Search for the cell housing the specified text and yield its (x, y) center coordinate. 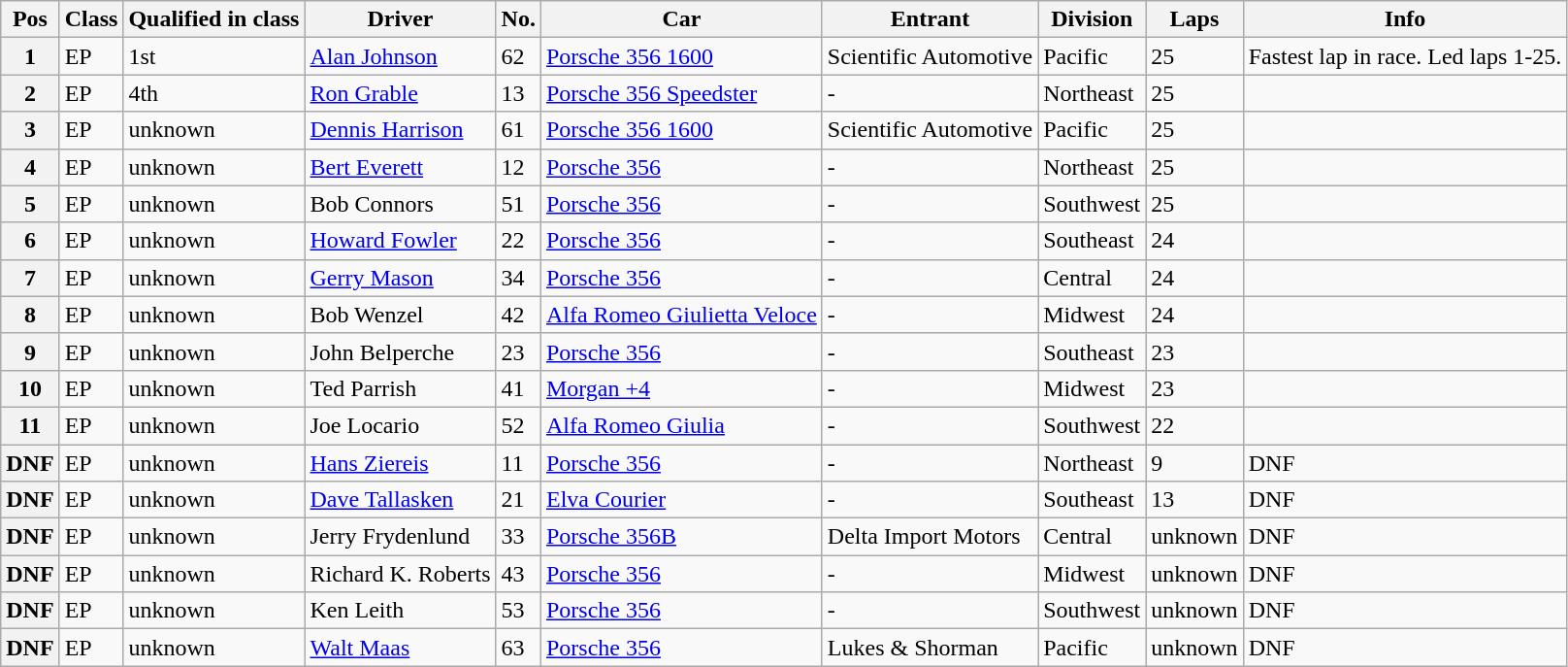
Hans Ziereis (400, 463)
1st (213, 56)
Ron Grable (400, 93)
41 (518, 388)
10 (30, 388)
61 (518, 130)
Morgan +4 (681, 388)
Howard Fowler (400, 241)
Bob Wenzel (400, 315)
Pos (30, 19)
Car (681, 19)
34 (518, 278)
6 (30, 241)
33 (518, 537)
Alfa Romeo Giulia (681, 425)
51 (518, 204)
43 (518, 574)
Dave Tallasken (400, 500)
5 (30, 204)
Gerry Mason (400, 278)
2 (30, 93)
Class (91, 19)
42 (518, 315)
Driver (400, 19)
Delta Import Motors (930, 537)
Alfa Romeo Giulietta Veloce (681, 315)
Porsche 356 Speedster (681, 93)
12 (518, 167)
Lukes & Shorman (930, 648)
Elva Courier (681, 500)
Qualified in class (213, 19)
Porsche 356B (681, 537)
53 (518, 611)
Bert Everett (400, 167)
3 (30, 130)
4th (213, 93)
Bob Connors (400, 204)
8 (30, 315)
62 (518, 56)
Laps (1194, 19)
Alan Johnson (400, 56)
Entrant (930, 19)
Division (1093, 19)
Dennis Harrison (400, 130)
52 (518, 425)
John Belperche (400, 351)
Ken Leith (400, 611)
Richard K. Roberts (400, 574)
Fastest lap in race. Led laps 1-25. (1405, 56)
Joe Locario (400, 425)
Info (1405, 19)
63 (518, 648)
1 (30, 56)
No. (518, 19)
Ted Parrish (400, 388)
Jerry Frydenlund (400, 537)
21 (518, 500)
7 (30, 278)
Walt Maas (400, 648)
4 (30, 167)
